Return the (x, y) coordinate for the center point of the cell that contains the specified text.  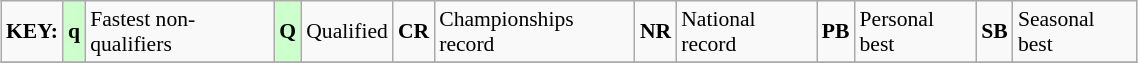
PB (836, 32)
Fastest non-qualifiers (180, 32)
Seasonal best (1075, 32)
National record (746, 32)
KEY: (32, 32)
Championships record (534, 32)
Qualified (347, 32)
q (74, 32)
Q (288, 32)
NR (656, 32)
SB (994, 32)
CR (414, 32)
Personal best (916, 32)
